Capture the cell that displays the provided text and extract its (x, y) central coordinate. 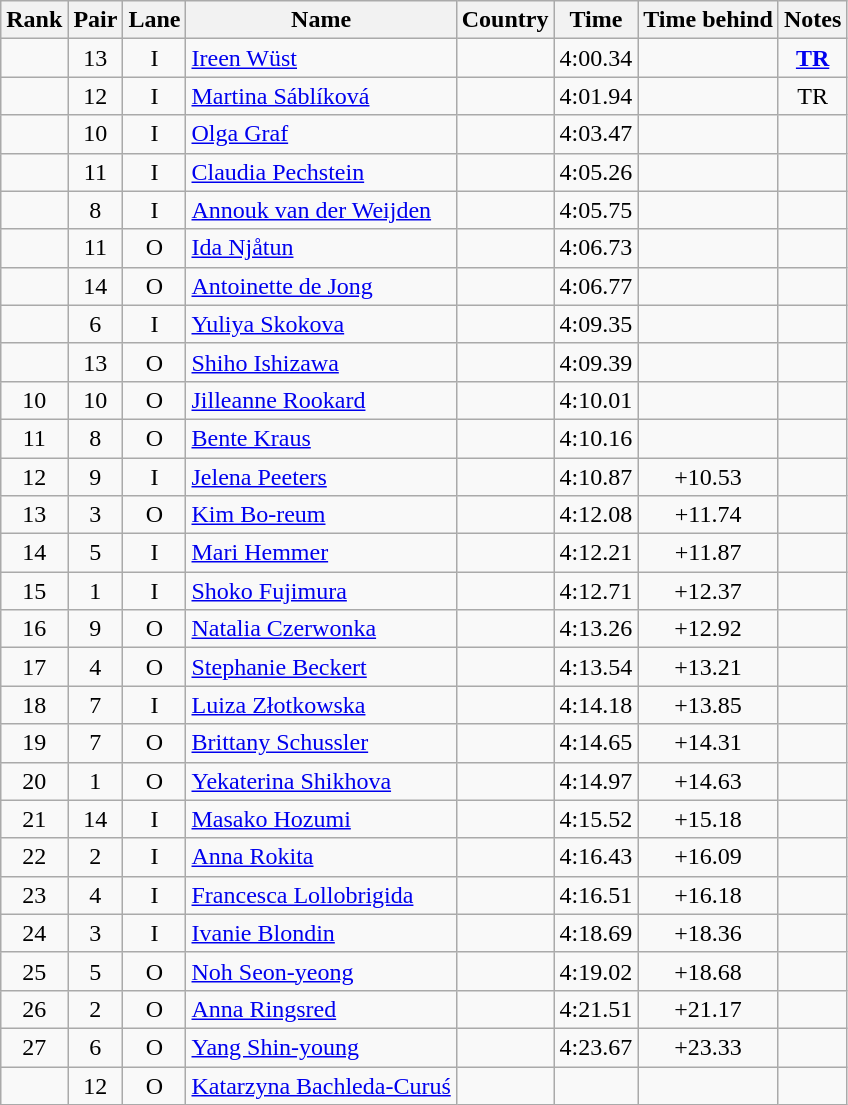
4:01.94 (596, 96)
+10.53 (708, 477)
4:16.51 (596, 895)
Claudia Pechstein (321, 172)
Country (505, 20)
Lane (154, 20)
4:06.77 (596, 286)
4:13.54 (596, 667)
24 (34, 933)
Ireen Wüst (321, 58)
4:10.87 (596, 477)
Pair (96, 20)
Time behind (708, 20)
+16.18 (708, 895)
20 (34, 781)
4:00.34 (596, 58)
Jelena Peeters (321, 477)
4:03.47 (596, 134)
+13.85 (708, 705)
4:12.21 (596, 553)
22 (34, 857)
Shoko Fujimura (321, 591)
4:13.26 (596, 629)
Shiho Ishizawa (321, 362)
Yuliya Skokova (321, 324)
4:21.51 (596, 1009)
Olga Graf (321, 134)
Rank (34, 20)
4:10.01 (596, 400)
16 (34, 629)
4:05.75 (596, 210)
18 (34, 705)
4:14.97 (596, 781)
Martina Sáblíková (321, 96)
Jilleanne Rookard (321, 400)
+23.33 (708, 1047)
4:16.43 (596, 857)
+14.63 (708, 781)
Yang Shin-young (321, 1047)
+11.74 (708, 515)
+11.87 (708, 553)
Anna Rokita (321, 857)
4:23.67 (596, 1047)
21 (34, 819)
4:06.73 (596, 248)
Yekaterina Shikhova (321, 781)
Name (321, 20)
4:18.69 (596, 933)
Mari Hemmer (321, 553)
Notes (812, 20)
Francesca Lollobrigida (321, 895)
+15.18 (708, 819)
Bente Kraus (321, 438)
Stephanie Beckert (321, 667)
19 (34, 743)
4:09.39 (596, 362)
4:12.71 (596, 591)
Ivanie Blondin (321, 933)
15 (34, 591)
+12.92 (708, 629)
+16.09 (708, 857)
17 (34, 667)
+14.31 (708, 743)
26 (34, 1009)
+21.17 (708, 1009)
4:12.08 (596, 515)
Noh Seon-yeong (321, 971)
25 (34, 971)
23 (34, 895)
4:14.18 (596, 705)
4:09.35 (596, 324)
Anna Ringsred (321, 1009)
+13.21 (708, 667)
Kim Bo-reum (321, 515)
Brittany Schussler (321, 743)
4:15.52 (596, 819)
Annouk van der Weijden (321, 210)
Natalia Czerwonka (321, 629)
+18.68 (708, 971)
27 (34, 1047)
+12.37 (708, 591)
4:14.65 (596, 743)
4:10.16 (596, 438)
Time (596, 20)
Antoinette de Jong (321, 286)
Luiza Złotkowska (321, 705)
Ida Njåtun (321, 248)
4:19.02 (596, 971)
+18.36 (708, 933)
4:05.26 (596, 172)
Masako Hozumi (321, 819)
Katarzyna Bachleda-Curuś (321, 1085)
